Provide the [X, Y] coordinate of the cell's center where the given text is located.  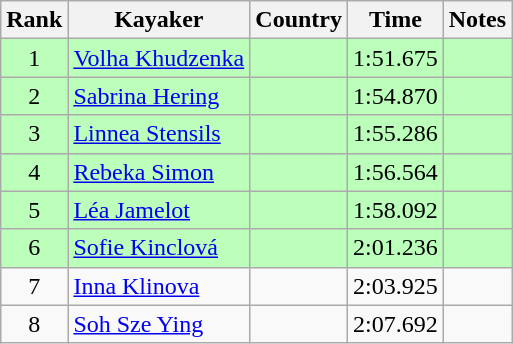
Rebeka Simon [159, 172]
Sofie Kinclová [159, 248]
2:03.925 [396, 286]
4 [34, 172]
Sabrina Hering [159, 96]
2:07.692 [396, 324]
Inna Klinova [159, 286]
Country [299, 20]
Volha Khudzenka [159, 58]
1:51.675 [396, 58]
Léa Jamelot [159, 210]
1:54.870 [396, 96]
2 [34, 96]
7 [34, 286]
Notes [477, 20]
Kayaker [159, 20]
2:01.236 [396, 248]
Linnea Stensils [159, 134]
1 [34, 58]
6 [34, 248]
3 [34, 134]
Soh Sze Ying [159, 324]
8 [34, 324]
1:56.564 [396, 172]
1:58.092 [396, 210]
Time [396, 20]
Rank [34, 20]
1:55.286 [396, 134]
5 [34, 210]
